Pinpoint the cell where the given text exists, returning its [X, Y] midpoint coordinate. 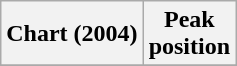
Chart (2004) [72, 34]
Peakposition [189, 34]
